Locate the cell with the specified text and output its (x, y) center coordinate. 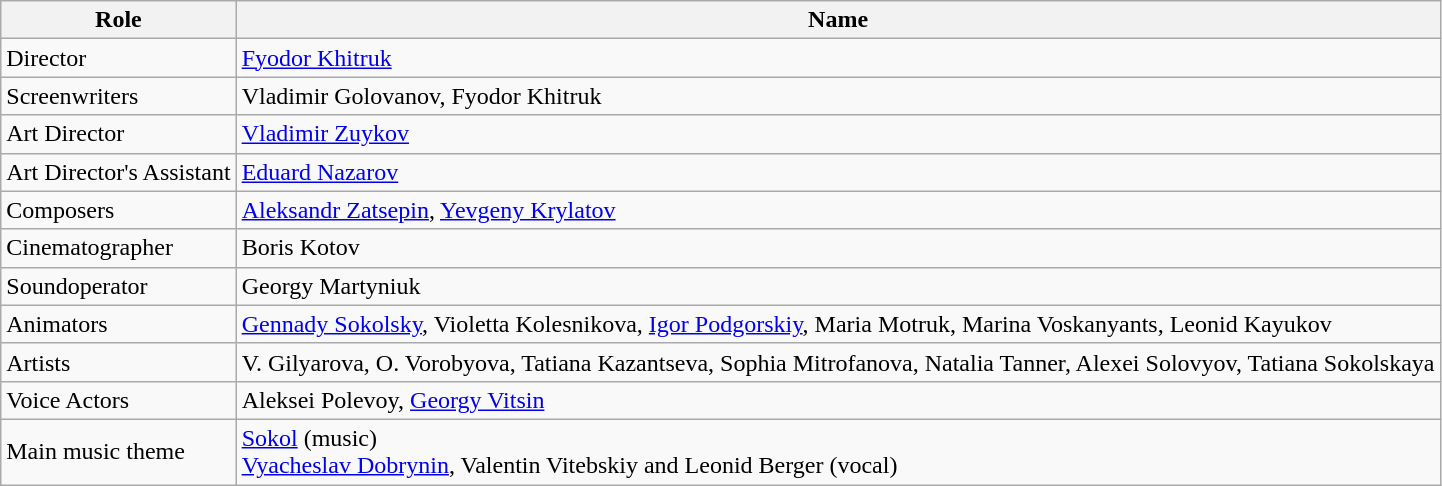
Art Director's Assistant (118, 172)
Voice Actors (118, 400)
Director (118, 58)
Artists (118, 362)
Soundoperator (118, 286)
Animators (118, 324)
Name (838, 20)
Screenwriters (118, 96)
Boris Kotov (838, 248)
Cinematographer (118, 248)
Fyodor Khitruk (838, 58)
V. Gilyarova, O. Vorobyova, Tatiana Kazantseva, Sophia Mitrofanova, Natalia Tanner, Alexei Solovyov, Tatiana Sokolskaya (838, 362)
Gennady Sokolsky, Violetta Kolesnikova, Igor Podgorskiy, Maria Motruk, Marina Voskanyants, Leonid Kayukov (838, 324)
Art Director (118, 134)
Role (118, 20)
Main music theme (118, 452)
Eduard Nazarov (838, 172)
Georgy Martyniuk (838, 286)
Aleksei Polevoy, Georgy Vitsin (838, 400)
Vladimir Zuykov (838, 134)
Vladimir Golovanov, Fyodor Khitruk (838, 96)
Aleksandr Zatsepin, Yevgeny Krylatov (838, 210)
Composers (118, 210)
Sokol (music)Vyacheslav Dobrynin, Valentin Vitebskiy and Leonid Berger (vocal) (838, 452)
